Output the (X, Y) coordinate of the center of the cell containing the given text.  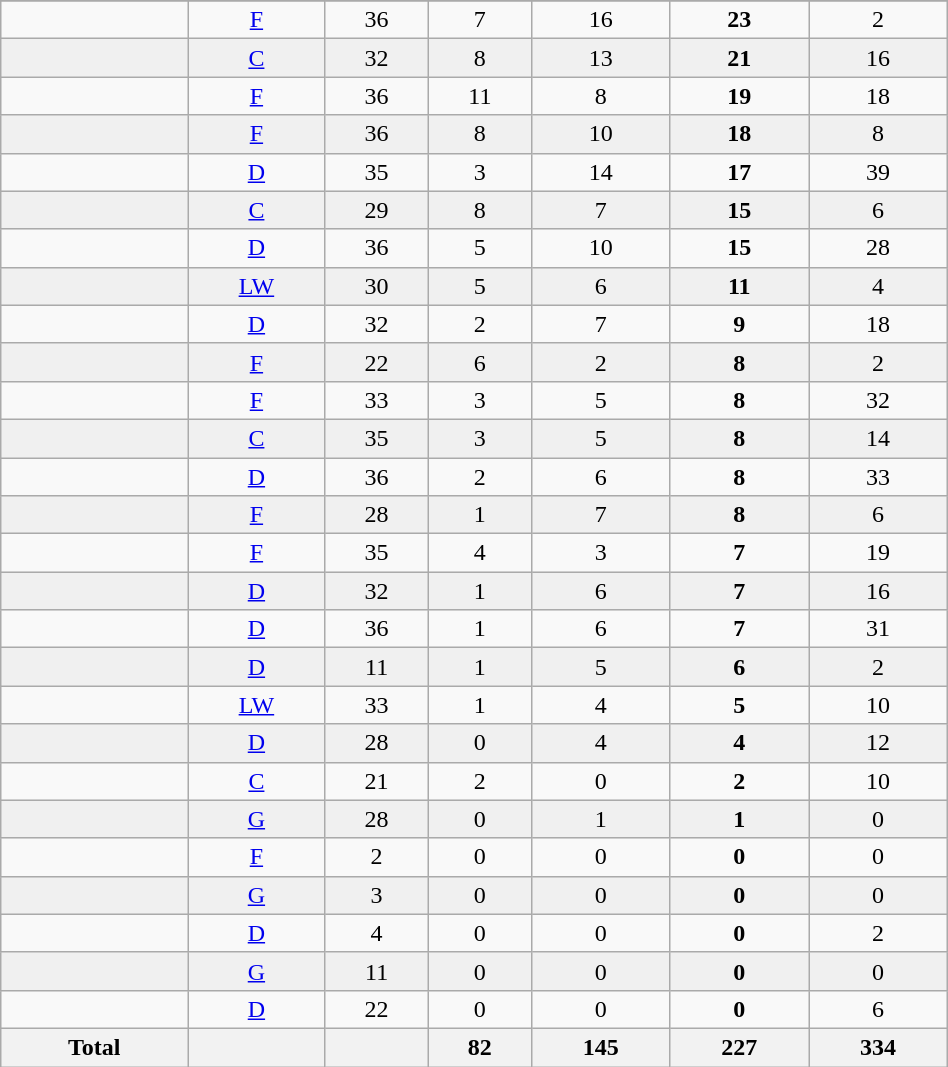
9 (740, 324)
23 (740, 20)
145 (600, 1047)
13 (600, 58)
30 (376, 286)
29 (376, 210)
12 (878, 743)
82 (480, 1047)
334 (878, 1047)
39 (878, 172)
227 (740, 1047)
Total (94, 1047)
31 (878, 629)
17 (740, 172)
